Find where the given text appears and provide that cell's center as (X, Y) coordinate. 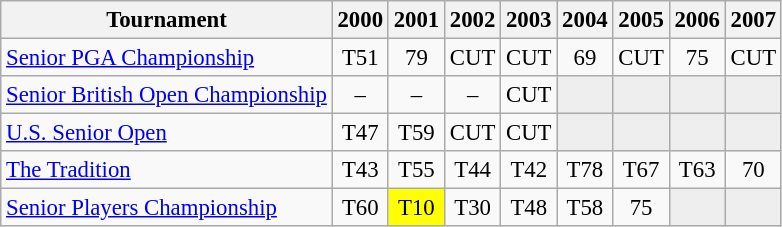
T58 (585, 208)
2001 (416, 20)
79 (416, 58)
U.S. Senior Open (166, 133)
T59 (416, 133)
Senior Players Championship (166, 208)
T30 (472, 208)
T63 (697, 170)
T44 (472, 170)
69 (585, 58)
Senior PGA Championship (166, 58)
2007 (753, 20)
T55 (416, 170)
2000 (360, 20)
Tournament (166, 20)
T43 (360, 170)
70 (753, 170)
The Tradition (166, 170)
T51 (360, 58)
T47 (360, 133)
T78 (585, 170)
Senior British Open Championship (166, 95)
T67 (641, 170)
T42 (529, 170)
2006 (697, 20)
2005 (641, 20)
2002 (472, 20)
2003 (529, 20)
T48 (529, 208)
T60 (360, 208)
T10 (416, 208)
2004 (585, 20)
